Provide the (x, y) coordinate of the cell's center where the given text is located.  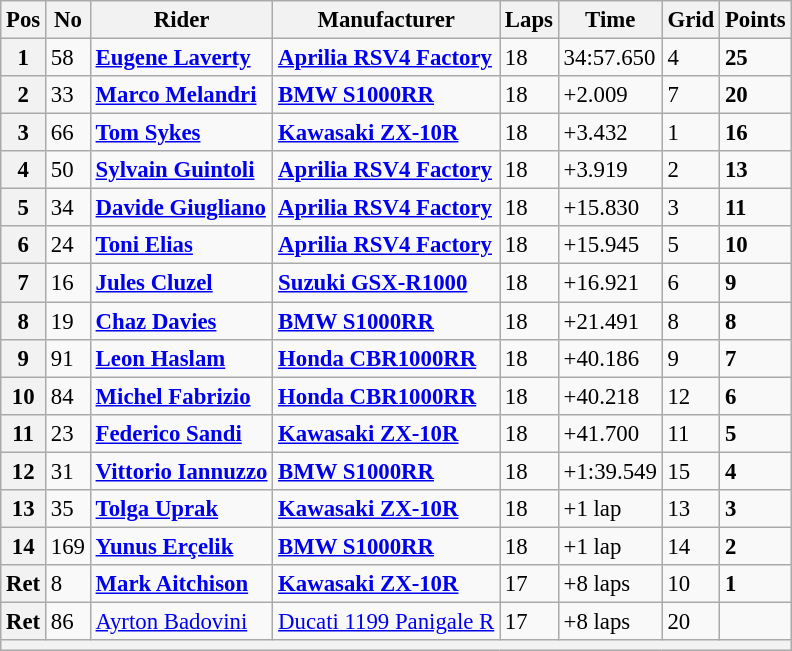
+41.700 (610, 433)
Time (610, 20)
50 (68, 170)
Manufacturer (386, 20)
+15.945 (610, 245)
Eugene Laverty (182, 58)
+3.919 (610, 170)
86 (68, 621)
Mark Aitchison (182, 584)
Suzuki GSX-R1000 (386, 283)
Rider (182, 20)
+40.186 (610, 358)
19 (68, 321)
+1:39.549 (610, 471)
Chaz Davies (182, 321)
24 (68, 245)
Jules Cluzel (182, 283)
+16.921 (610, 283)
Ayrton Badovini (182, 621)
58 (68, 58)
15 (690, 471)
23 (68, 433)
No (68, 20)
+2.009 (610, 95)
Michel Fabrizio (182, 396)
Vittorio Iannuzzo (182, 471)
34:57.650 (610, 58)
Yunus Erçelik (182, 546)
+40.218 (610, 396)
+3.432 (610, 133)
Points (756, 20)
Leon Haslam (182, 358)
31 (68, 471)
Laps (530, 20)
Marco Melandri (182, 95)
Sylvain Guintoli (182, 170)
33 (68, 95)
Federico Sandi (182, 433)
Ducati 1199 Panigale R (386, 621)
Toni Elias (182, 245)
Tom Sykes (182, 133)
+15.830 (610, 208)
+21.491 (610, 321)
Pos (24, 20)
66 (68, 133)
Davide Giugliano (182, 208)
25 (756, 58)
Grid (690, 20)
169 (68, 546)
84 (68, 396)
Tolga Uprak (182, 509)
35 (68, 509)
34 (68, 208)
91 (68, 358)
